Return the (x, y) coordinate for the center point of the cell that contains the specified text.  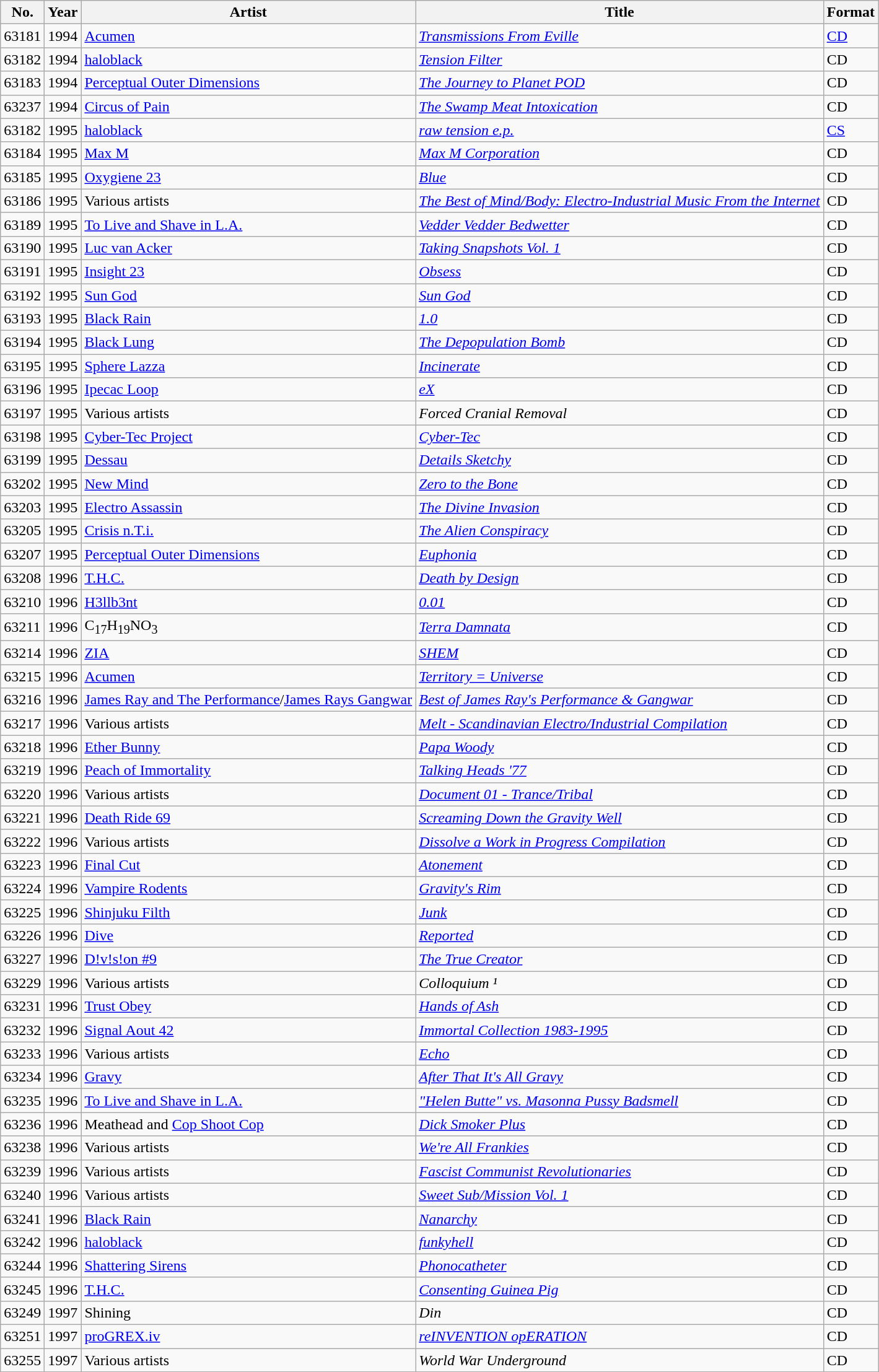
1.0 (619, 319)
The True Creator (619, 959)
0.01 (619, 601)
63226 (22, 935)
Nanarchy (619, 1218)
"Helen Butte" vs. Masonna Pussy Badsmell (619, 1101)
Terra Damnata (619, 627)
Papa Woody (619, 747)
Shinjuku Filth (248, 912)
Peach of Immortality (248, 771)
63185 (22, 177)
CS (851, 130)
63233 (22, 1054)
Shattering Sirens (248, 1265)
Insight 23 (248, 271)
James Ray and The Performance/James Rays Gangwar (248, 700)
Signal Aout 42 (248, 1030)
Tension Filter (619, 59)
Meathead and Cop Shoot Cop (248, 1124)
Vedder Vedder Bedwetter (619, 224)
63210 (22, 601)
Year (63, 12)
Title (619, 12)
63181 (22, 36)
63225 (22, 912)
World War Underground (619, 1360)
Vampire Rodents (248, 888)
63241 (22, 1218)
proGREX.iv (248, 1337)
funkyhell (619, 1242)
Format (851, 12)
The Swamp Meat Intoxication (619, 107)
eX (619, 390)
63198 (22, 437)
Dick Smoker Plus (619, 1124)
63193 (22, 319)
Shining (248, 1313)
Euphonia (619, 554)
63216 (22, 700)
Colloquium ¹ (619, 983)
63231 (22, 1007)
63244 (22, 1265)
63194 (22, 343)
63242 (22, 1242)
Screaming Down the Gravity Well (619, 818)
Sphere Lazza (248, 366)
Cyber-Tec Project (248, 437)
C17H19NO3 (248, 627)
Gravity's Rim (619, 888)
Black Lung (248, 343)
Best of James Ray's Performance & Gangwar (619, 700)
Details Sketchy (619, 460)
The Depopulation Bomb (619, 343)
Gravy (248, 1077)
63183 (22, 83)
63235 (22, 1101)
New Mind (248, 484)
Cyber-Tec (619, 437)
Document 01 - Trance/Tribal (619, 794)
Fascist Communist Revolutionaries (619, 1171)
Phonocatheter (619, 1265)
63184 (22, 154)
63215 (22, 676)
63197 (22, 413)
SHEM (619, 653)
Forced Cranial Removal (619, 413)
Dissolve a Work in Progress Compilation (619, 841)
Taking Snapshots Vol. 1 (619, 248)
After That It's All Gravy (619, 1077)
63217 (22, 723)
63196 (22, 390)
63245 (22, 1289)
reINVENTION opERATION (619, 1337)
Max M (248, 154)
Melt - Scandinavian Electro/Industrial Compilation (619, 723)
We're All Frankies (619, 1148)
Incinerate (619, 366)
63249 (22, 1313)
63208 (22, 578)
63236 (22, 1124)
63214 (22, 653)
63207 (22, 554)
Atonement (619, 865)
Crisis n.T.i. (248, 531)
Artist (248, 12)
Oxygiene 23 (248, 177)
The Best of Mind/Body: Electro-Industrial Music From the Internet (619, 201)
Death by Design (619, 578)
Blue (619, 177)
Max M Corporation (619, 154)
63237 (22, 107)
Obsess (619, 271)
Circus of Pain (248, 107)
ZIA (248, 653)
63205 (22, 531)
Consenting Guinea Pig (619, 1289)
63227 (22, 959)
63224 (22, 888)
63190 (22, 248)
Dessau (248, 460)
63203 (22, 507)
63223 (22, 865)
Electro Assassin (248, 507)
Talking Heads '77 (619, 771)
No. (22, 12)
raw tension e.p. (619, 130)
63251 (22, 1337)
63238 (22, 1148)
63195 (22, 366)
Final Cut (248, 865)
Sweet Sub/Mission Vol. 1 (619, 1195)
The Divine Invasion (619, 507)
63202 (22, 484)
Trust Obey (248, 1007)
63219 (22, 771)
63199 (22, 460)
Territory = Universe (619, 676)
63189 (22, 224)
63222 (22, 841)
63221 (22, 818)
63211 (22, 627)
H3llb3nt (248, 601)
Echo (619, 1054)
63220 (22, 794)
63186 (22, 201)
Transmissions From Eville (619, 36)
Dive (248, 935)
Hands of Ash (619, 1007)
Ipecac Loop (248, 390)
Reported (619, 935)
Zero to the Bone (619, 484)
The Alien Conspiracy (619, 531)
D!v!s!on #9 (248, 959)
63232 (22, 1030)
The Journey to Planet POD (619, 83)
Junk (619, 912)
63192 (22, 295)
Immortal Collection 1983-1995 (619, 1030)
63240 (22, 1195)
63229 (22, 983)
Din (619, 1313)
63234 (22, 1077)
Luc van Acker (248, 248)
Ether Bunny (248, 747)
63191 (22, 271)
63218 (22, 747)
63255 (22, 1360)
63239 (22, 1171)
Death Ride 69 (248, 818)
